Detect which cell encompasses the target text, then output its (X, Y) center coordinate. 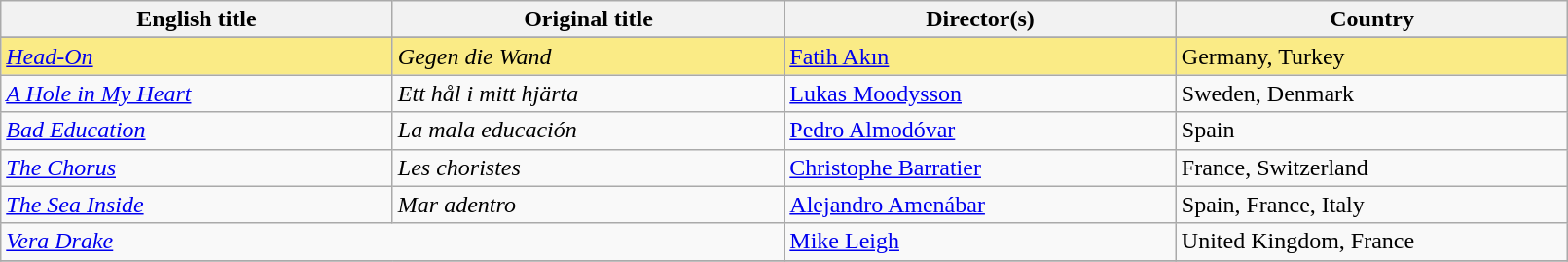
The Sea Inside (197, 205)
English title (197, 19)
Ett hål i mitt hjärta (588, 94)
Country (1372, 19)
Spain, France, Italy (1372, 205)
Mike Leigh (981, 242)
Les choristes (588, 168)
Bad Education (197, 131)
Director(s) (981, 19)
La mala educación (588, 131)
France, Switzerland (1372, 168)
A Hole in My Heart (197, 94)
The Chorus (197, 168)
Lukas Moodysson (981, 94)
Gegen die Wand (588, 56)
Original title (588, 19)
Mar adentro (588, 205)
Fatih Akın (981, 56)
Germany, Turkey (1372, 56)
Spain (1372, 131)
Pedro Almodóvar (981, 131)
Alejandro Amenábar (981, 205)
Head-On (197, 56)
Sweden, Denmark (1372, 94)
Christophe Barratier (981, 168)
United Kingdom, France (1372, 242)
Vera Drake (393, 242)
